Find where the given text appears and provide that cell's center as [X, Y] coordinate. 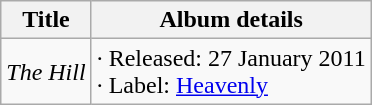
Title [46, 20]
· Released: 27 January 2011· Label: Heavenly [231, 72]
The Hill [46, 72]
Album details [231, 20]
